Search for the cell housing the specified text and yield its (X, Y) center coordinate. 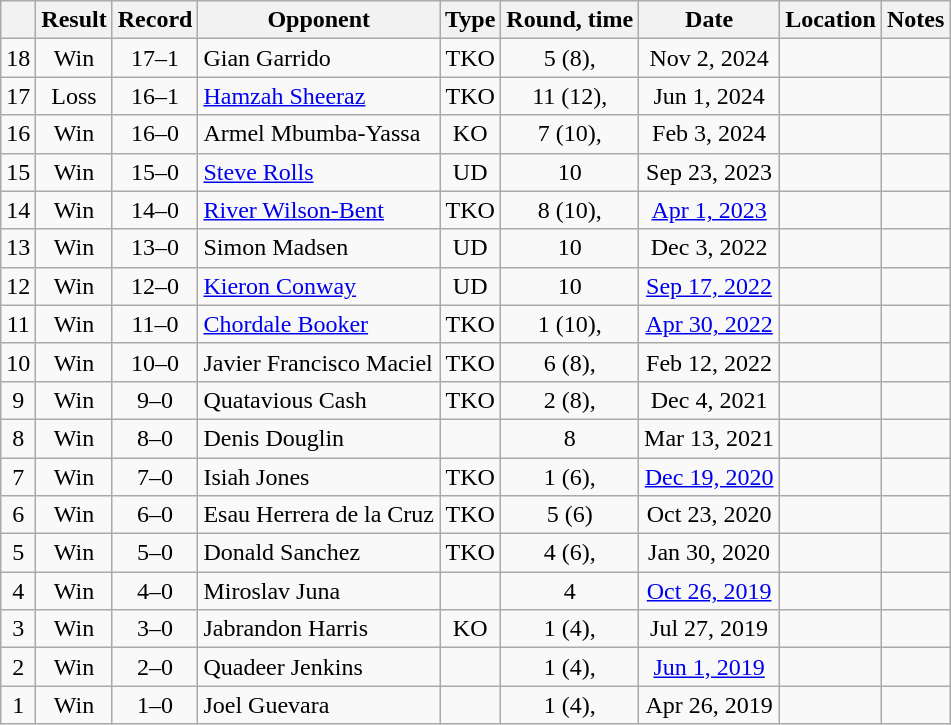
Jun 1, 2019 (710, 667)
6–0 (155, 515)
9–0 (155, 400)
3–0 (155, 629)
7–0 (155, 477)
Hamzah Sheeraz (319, 96)
Jun 1, 2024 (710, 96)
5 (6) (570, 515)
11 (12), (570, 96)
10–0 (155, 362)
Apr 26, 2019 (710, 705)
8–0 (155, 438)
Kieron Conway (319, 286)
6 (18, 515)
Opponent (319, 20)
2 (18, 667)
11 (18, 324)
Round, time (570, 20)
12–0 (155, 286)
Nov 2, 2024 (710, 58)
Sep 23, 2023 (710, 172)
2–0 (155, 667)
Jul 27, 2019 (710, 629)
Jabrandon Harris (319, 629)
Quadeer Jenkins (319, 667)
7 (18, 477)
4–0 (155, 591)
12 (18, 286)
Miroslav Juna (319, 591)
18 (18, 58)
16 (18, 134)
6 (8), (570, 362)
Record (155, 20)
Mar 13, 2021 (710, 438)
Feb 3, 2024 (710, 134)
11–0 (155, 324)
5–0 (155, 553)
15–0 (155, 172)
Type (470, 20)
Oct 23, 2020 (710, 515)
16–1 (155, 96)
Date (710, 20)
River Wilson-Bent (319, 210)
17 (18, 96)
Donald Sanchez (319, 553)
Steve Rolls (319, 172)
Denis Douglin (319, 438)
Armel Mbumba-Yassa (319, 134)
Dec 4, 2021 (710, 400)
Feb 12, 2022 (710, 362)
1 (18, 705)
Loss (74, 96)
1 (10), (570, 324)
Dec 3, 2022 (710, 248)
1–0 (155, 705)
Joel Guevara (319, 705)
Javier Francisco Maciel (319, 362)
Quatavious Cash (319, 400)
Result (74, 20)
5 (8), (570, 58)
Simon Madsen (319, 248)
Apr 1, 2023 (710, 210)
Chordale Booker (319, 324)
Jan 30, 2020 (710, 553)
2 (8), (570, 400)
17–1 (155, 58)
Location (831, 20)
1 (6), (570, 477)
9 (18, 400)
Esau Herrera de la Cruz (319, 515)
4 (6), (570, 553)
14 (18, 210)
8 (10), (570, 210)
16–0 (155, 134)
5 (18, 553)
3 (18, 629)
14–0 (155, 210)
15 (18, 172)
13 (18, 248)
Sep 17, 2022 (710, 286)
Isiah Jones (319, 477)
Oct 26, 2019 (710, 591)
13–0 (155, 248)
Dec 19, 2020 (710, 477)
Gian Garrido (319, 58)
7 (10), (570, 134)
Apr 30, 2022 (710, 324)
Notes (915, 20)
